Output the [X, Y] coordinate of the center of the cell containing the given text.  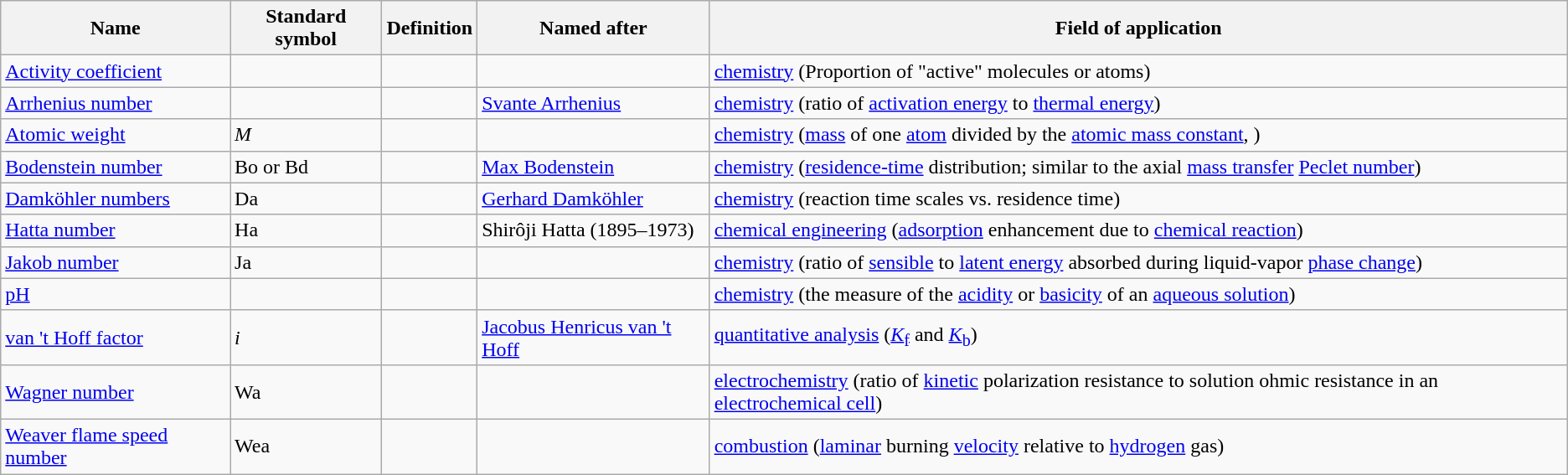
Hatta number [116, 230]
Atomic weight [116, 135]
Weaver flame speed number [116, 446]
Standard symbol [307, 28]
Jakob number [116, 262]
electrochemistry (ratio of kinetic polarization resistance to solution ohmic resistance in an electrochemical cell) [1138, 392]
van 't Hoff factor [116, 337]
Arrhenius number [116, 103]
Jacobus Henricus van 't Hoff [593, 337]
Wa [307, 392]
Name [116, 28]
Activity coefficient [116, 71]
Bo or Bd [307, 167]
M [307, 135]
Da [307, 199]
quantitative analysis (Kf and Kb) [1138, 337]
chemistry (ratio of sensible to latent energy absorbed during liquid-vapor phase change) [1138, 262]
chemistry (ratio of activation energy to thermal energy) [1138, 103]
Svante Arrhenius [593, 103]
combustion (laminar burning velocity relative to hydrogen gas) [1138, 446]
Ja [307, 262]
Ha [307, 230]
chemistry (the measure of the acidity or basicity of an aqueous solution) [1138, 294]
Definition [430, 28]
i [307, 337]
chemistry (Proportion of "active" molecules or atoms) [1138, 71]
Wagner number [116, 392]
chemical engineering (adsorption enhancement due to chemical reaction) [1138, 230]
Gerhard Damköhler [593, 199]
pH [116, 294]
Wea [307, 446]
Damköhler numbers [116, 199]
Shirôji Hatta (1895–1973) [593, 230]
chemistry (mass of one atom divided by the atomic mass constant, ) [1138, 135]
Field of application [1138, 28]
Named after [593, 28]
Bodenstein number [116, 167]
chemistry (residence-time distribution; similar to the axial mass transfer Peclet number) [1138, 167]
chemistry (reaction time scales vs. residence time) [1138, 199]
Max Bodenstein [593, 167]
